Scan for the cell matching the given text and deliver its [x, y] coordinate at center. 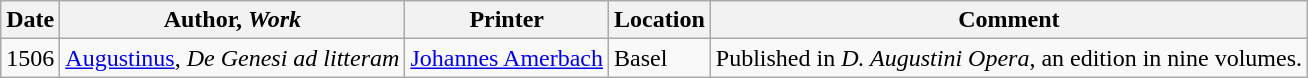
Printer [507, 20]
1506 [30, 58]
Johannes Amerbach [507, 58]
Author, Work [232, 20]
Comment [1008, 20]
Location [660, 20]
Augustinus, De Genesi ad litteram [232, 58]
Basel [660, 58]
Published in D. Augustini Opera, an edition in nine volumes. [1008, 58]
Date [30, 20]
